Determine the [x, y] coordinate at the center of the cell enclosing the given text.  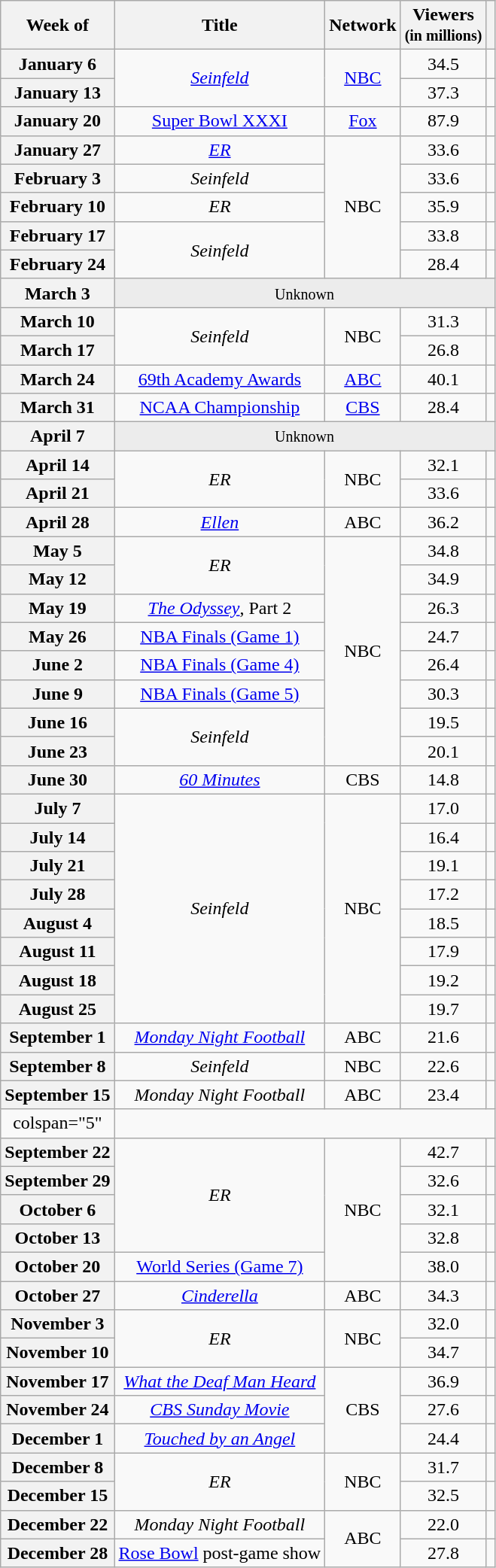
Super Bowl XXXI [220, 121]
22.6 [443, 1066]
19.2 [443, 980]
June 9 [57, 694]
April 14 [57, 465]
Touched by an Angel [220, 1439]
36.2 [443, 522]
February 3 [57, 178]
October 6 [57, 1209]
July 14 [57, 837]
Rose Bowl post-game show [220, 1553]
27.6 [443, 1410]
June 23 [57, 751]
June 16 [57, 722]
19.5 [443, 722]
February 24 [57, 264]
November 3 [57, 1324]
87.9 [443, 121]
21.6 [443, 1038]
November 24 [57, 1410]
17.9 [443, 952]
December 15 [57, 1496]
October 20 [57, 1266]
May 26 [57, 637]
31.7 [443, 1467]
36.9 [443, 1381]
October 13 [57, 1238]
32.5 [443, 1496]
32.8 [443, 1238]
Title [220, 26]
World Series (Game 7) [220, 1266]
April 21 [57, 494]
34.8 [443, 551]
69th Academy Awards [220, 378]
January 27 [57, 150]
June 30 [57, 779]
40.1 [443, 378]
August 4 [57, 923]
Cinderella [220, 1295]
September 22 [57, 1152]
18.5 [443, 923]
26.8 [443, 350]
January 6 [57, 64]
April 7 [57, 436]
24.4 [443, 1439]
May 19 [57, 608]
20.1 [443, 751]
September 15 [57, 1095]
September 1 [57, 1038]
17.0 [443, 808]
September 8 [57, 1066]
34.5 [443, 64]
August 25 [57, 1009]
February 17 [57, 236]
37.3 [443, 93]
July 21 [57, 866]
NBA Finals (Game 1) [220, 637]
34.7 [443, 1353]
32.0 [443, 1324]
May 5 [57, 551]
NBA Finals (Game 5) [220, 694]
May 12 [57, 579]
33.8 [443, 236]
27.8 [443, 1553]
38.0 [443, 1266]
17.2 [443, 895]
March 24 [57, 378]
19.7 [443, 1009]
December 22 [57, 1524]
30.3 [443, 694]
26.3 [443, 608]
November 17 [57, 1381]
June 2 [57, 665]
March 10 [57, 321]
60 Minutes [220, 779]
December 28 [57, 1553]
19.1 [443, 866]
July 28 [57, 895]
NCAA Championship [220, 408]
35.9 [443, 207]
April 28 [57, 522]
Viewers(in millions) [443, 26]
December 1 [57, 1439]
22.0 [443, 1524]
24.7 [443, 637]
26.4 [443, 665]
42.7 [443, 1152]
Fox [363, 121]
October 27 [57, 1295]
NBA Finals (Game 4) [220, 665]
16.4 [443, 837]
Week of [57, 26]
February 10 [57, 207]
32.6 [443, 1181]
July 7 [57, 808]
March 3 [57, 293]
November 10 [57, 1353]
September 29 [57, 1181]
March 31 [57, 408]
August 18 [57, 980]
34.3 [443, 1295]
What the Deaf Man Heard [220, 1381]
December 8 [57, 1467]
34.9 [443, 579]
Ellen [220, 522]
Network [363, 26]
31.3 [443, 321]
The Odyssey, Part 2 [220, 608]
January 13 [57, 93]
23.4 [443, 1095]
March 17 [57, 350]
August 11 [57, 952]
CBS Sunday Movie [220, 1410]
January 20 [57, 121]
14.8 [443, 779]
colspan="5" [57, 1123]
